Determine the [X, Y] coordinate at the center of the cell enclosing the given text.  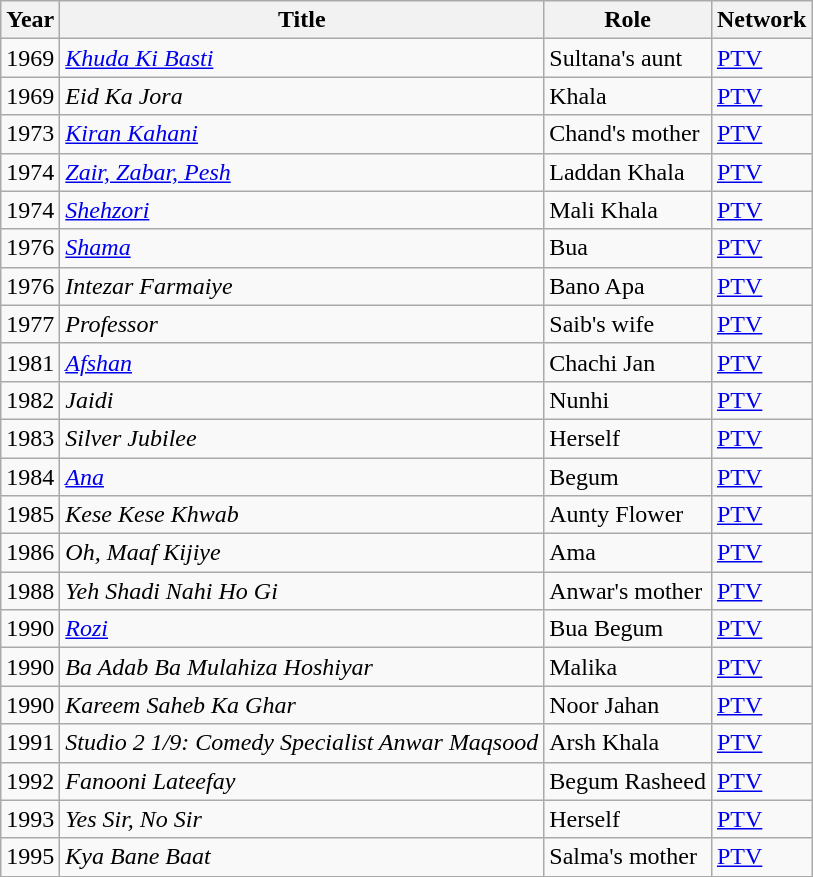
Title [302, 20]
Ba Adab Ba Mulahiza Hoshiyar [302, 667]
Studio 2 1/9: Comedy Specialist Anwar Maqsood [302, 743]
1993 [30, 819]
Role [628, 20]
Fanooni Lateefay [302, 781]
Kareem Saheb Ka Ghar [302, 705]
Eid Ka Jora [302, 96]
Khuda Ki Basti [302, 58]
Laddan Khala [628, 172]
Bano Apa [628, 286]
Yeh Shadi Nahi Ho Gi [302, 591]
Begum Rasheed [628, 781]
Yes Sir, No Sir [302, 819]
Intezar Farmaiye [302, 286]
Saib's wife [628, 324]
Year [30, 20]
Shama [302, 248]
1981 [30, 362]
Chand's mother [628, 134]
Salma's mother [628, 857]
1973 [30, 134]
Afshan [302, 362]
Ama [628, 553]
Mali Khala [628, 210]
Begum [628, 477]
Bua [628, 248]
Malika [628, 667]
Noor Jahan [628, 705]
Jaidi [302, 400]
Professor [302, 324]
Kiran Kahani [302, 134]
1992 [30, 781]
Rozi [302, 629]
1983 [30, 438]
Kya Bane Baat [302, 857]
1982 [30, 400]
Sultana's aunt [628, 58]
1984 [30, 477]
Bua Begum [628, 629]
Khala [628, 96]
Aunty Flower [628, 515]
Kese Kese Khwab [302, 515]
1991 [30, 743]
1986 [30, 553]
1988 [30, 591]
Arsh Khala [628, 743]
Anwar's mother [628, 591]
Zair, Zabar, Pesh [302, 172]
Nunhi [628, 400]
Shehzori [302, 210]
Chachi Jan [628, 362]
Silver Jubilee [302, 438]
Network [761, 20]
1995 [30, 857]
1977 [30, 324]
1985 [30, 515]
Oh, Maaf Kijiye [302, 553]
Ana [302, 477]
